Extract the (x, y) coordinate from the center of the cell holding the provided text.  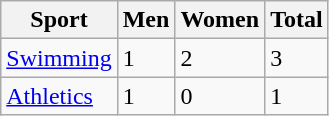
Athletics (59, 96)
2 (220, 58)
0 (220, 96)
Men (146, 20)
Total (297, 20)
Swimming (59, 58)
Sport (59, 20)
3 (297, 58)
Women (220, 20)
